Output the (x, y) coordinate of the center of the cell containing the given text.  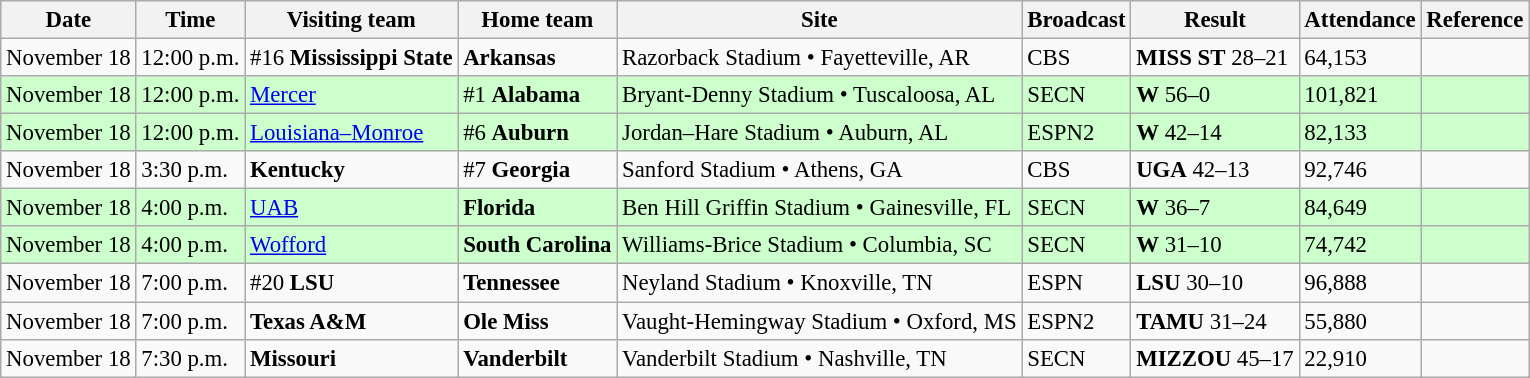
Razorback Stadium • Fayetteville, AR (820, 58)
ESPN (1076, 283)
Time (190, 20)
Broadcast (1076, 20)
82,133 (1360, 133)
Vaught-Hemingway Stadium • Oxford, MS (820, 321)
#16 Mississippi State (352, 58)
74,742 (1360, 245)
W 36–7 (1215, 208)
#20 LSU (352, 283)
#6 Auburn (538, 133)
101,821 (1360, 95)
Reference (1475, 20)
92,746 (1360, 170)
Bryant-Denny Stadium • Tuscaloosa, AL (820, 95)
Visiting team (352, 20)
Louisiana–Monroe (352, 133)
W 42–14 (1215, 133)
Result (1215, 20)
Kentucky (352, 170)
#1 Alabama (538, 95)
Vanderbilt (538, 358)
South Carolina (538, 245)
Ole Miss (538, 321)
Florida (538, 208)
7:30 p.m. (190, 358)
55,880 (1360, 321)
UGA 42–13 (1215, 170)
96,888 (1360, 283)
3:30 p.m. (190, 170)
Home team (538, 20)
Attendance (1360, 20)
Vanderbilt Stadium • Nashville, TN (820, 358)
Ben Hill Griffin Stadium • Gainesville, FL (820, 208)
TAMU 31–24 (1215, 321)
Mercer (352, 95)
22,910 (1360, 358)
Missouri (352, 358)
MIZZOU 45–17 (1215, 358)
Arkansas (538, 58)
Wofford (352, 245)
Date (68, 20)
UAB (352, 208)
W 56–0 (1215, 95)
64,153 (1360, 58)
W 31–10 (1215, 245)
Tennessee (538, 283)
Site (820, 20)
#7 Georgia (538, 170)
84,649 (1360, 208)
Sanford Stadium • Athens, GA (820, 170)
MISS ST 28–21 (1215, 58)
Jordan–Hare Stadium • Auburn, AL (820, 133)
Williams-Brice Stadium • Columbia, SC (820, 245)
Neyland Stadium • Knoxville, TN (820, 283)
LSU 30–10 (1215, 283)
Texas A&M (352, 321)
